Provide the [x, y] coordinate of the cell's center where the given text is located.  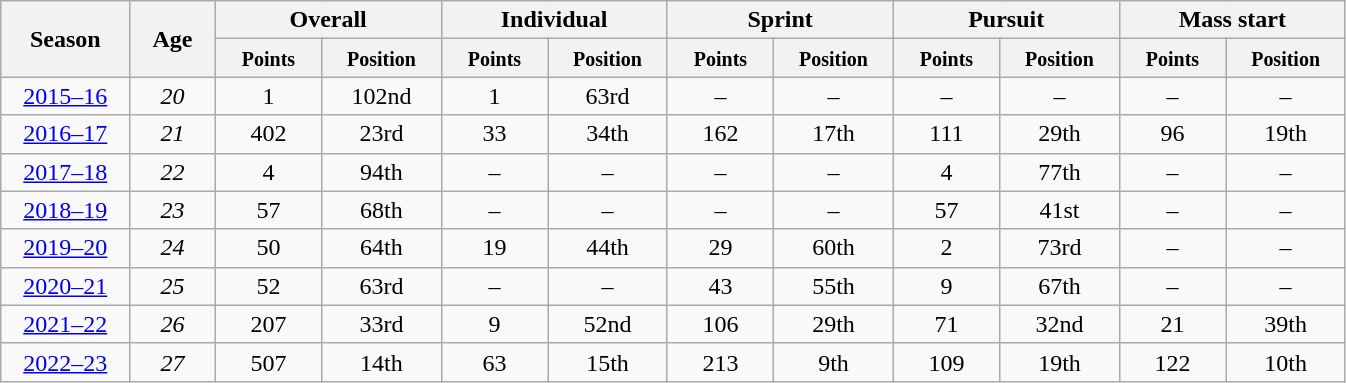
111 [946, 134]
24 [172, 248]
109 [946, 362]
23rd [382, 134]
2015–16 [66, 96]
15th [608, 362]
52 [268, 286]
Age [172, 39]
122 [1172, 362]
50 [268, 248]
63 [494, 362]
32nd [1060, 324]
213 [720, 362]
14th [382, 362]
33rd [382, 324]
26 [172, 324]
22 [172, 172]
207 [268, 324]
39th [1286, 324]
19 [494, 248]
60th [834, 248]
25 [172, 286]
2018–19 [66, 210]
2021–22 [66, 324]
20 [172, 96]
43 [720, 286]
102nd [382, 96]
52nd [608, 324]
71 [946, 324]
17th [834, 134]
402 [268, 134]
33 [494, 134]
94th [382, 172]
Season [66, 39]
34th [608, 134]
2019–20 [66, 248]
106 [720, 324]
96 [1172, 134]
55th [834, 286]
77th [1060, 172]
2 [946, 248]
2022–23 [66, 362]
73rd [1060, 248]
Overall [328, 20]
2016–17 [66, 134]
41st [1060, 210]
162 [720, 134]
29 [720, 248]
Mass start [1232, 20]
Pursuit [1006, 20]
68th [382, 210]
67th [1060, 286]
9th [834, 362]
44th [608, 248]
10th [1286, 362]
64th [382, 248]
Individual [554, 20]
507 [268, 362]
2017–18 [66, 172]
2020–21 [66, 286]
23 [172, 210]
27 [172, 362]
Sprint [780, 20]
